Search for the cell housing the specified text and yield its [x, y] center coordinate. 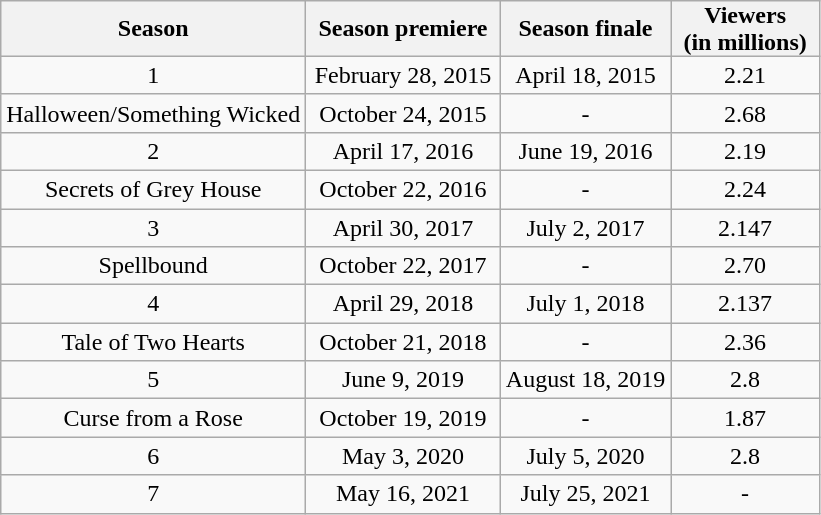
Season premiere [404, 29]
2.21 [746, 75]
October 22, 2017 [404, 266]
July 5, 2020 [585, 456]
Spellbound [154, 266]
2.19 [746, 151]
2 [154, 151]
April 29, 2018 [404, 304]
Curse from a Rose [154, 418]
2.68 [746, 113]
Season finale [585, 29]
4 [154, 304]
April 17, 2016 [404, 151]
June 19, 2016 [585, 151]
6 [154, 456]
May 3, 2020 [404, 456]
April 18, 2015 [585, 75]
August 18, 2019 [585, 380]
July 25, 2021 [585, 494]
October 22, 2016 [404, 189]
July 1, 2018 [585, 304]
July 2, 2017 [585, 227]
2.36 [746, 342]
October 24, 2015 [404, 113]
February 28, 2015 [404, 75]
Secrets of Grey House [154, 189]
2.24 [746, 189]
2.147 [746, 227]
7 [154, 494]
May 16, 2021 [404, 494]
5 [154, 380]
2.137 [746, 304]
3 [154, 227]
April 30, 2017 [404, 227]
1 [154, 75]
Viewers(in millions) [746, 29]
October 21, 2018 [404, 342]
Tale of Two Hearts [154, 342]
June 9, 2019 [404, 380]
October 19, 2019 [404, 418]
2.70 [746, 266]
1.87 [746, 418]
Halloween/Something Wicked [154, 113]
Season [154, 29]
